Search for the cell housing the specified text and yield its [x, y] center coordinate. 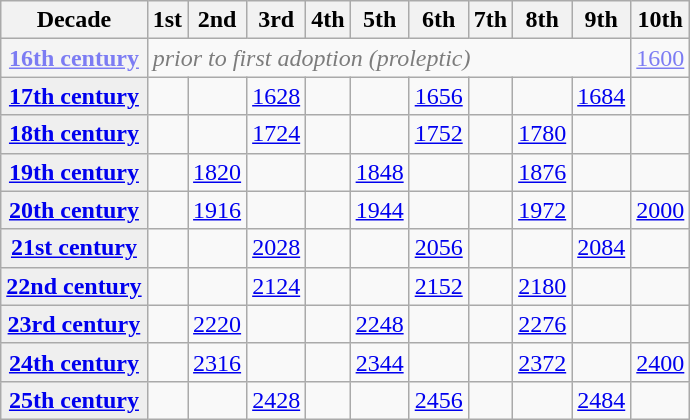
1st [167, 20]
2276 [542, 324]
16th century [74, 58]
2124 [276, 286]
2180 [542, 286]
2084 [602, 248]
2484 [602, 400]
1656 [438, 96]
2nd [218, 20]
1724 [276, 134]
1628 [276, 96]
10th [660, 20]
2028 [276, 248]
6th [438, 20]
2152 [438, 286]
3rd [276, 20]
24th century [74, 362]
1684 [602, 96]
7th [490, 20]
1780 [542, 134]
2400 [660, 362]
2000 [660, 210]
1752 [438, 134]
20th century [74, 210]
19th century [74, 172]
2372 [542, 362]
Decade [74, 20]
2316 [218, 362]
22nd century [74, 286]
25th century [74, 400]
8th [542, 20]
1972 [542, 210]
1820 [218, 172]
4th [328, 20]
2456 [438, 400]
1848 [380, 172]
1600 [660, 58]
18th century [74, 134]
5th [380, 20]
1916 [218, 210]
2428 [276, 400]
2220 [218, 324]
prior to first adoption (proleptic) [389, 58]
21st century [74, 248]
9th [602, 20]
1944 [380, 210]
2248 [380, 324]
2056 [438, 248]
23rd century [74, 324]
1876 [542, 172]
2344 [380, 362]
17th century [74, 96]
